Provide the [X, Y] coordinate of the cell's center where the given text is located.  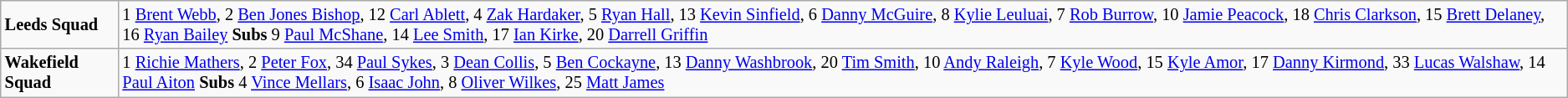
Leeds Squad [60, 24]
Wakefield Squad [60, 73]
